For the text-containing cell, return its midpoint in [X, Y] coordinate format. 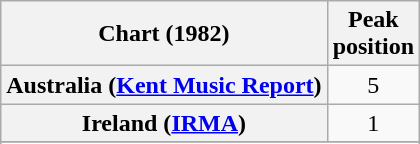
5 [373, 85]
Ireland (IRMA) [164, 123]
Chart (1982) [164, 34]
Peakposition [373, 34]
1 [373, 123]
Australia (Kent Music Report) [164, 85]
